Return the [x, y] coordinate for the center point of the cell that contains the specified text.  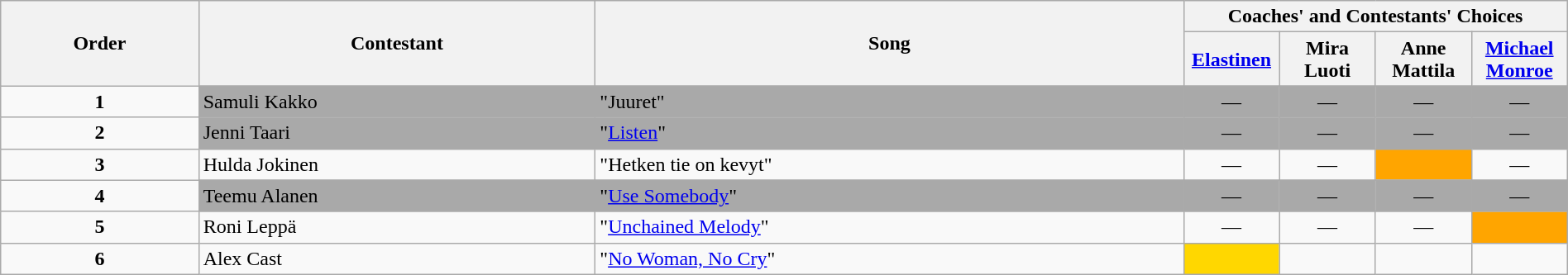
"Listen" [890, 133]
Samuli Kakko [397, 102]
"Use Somebody" [890, 196]
5 [99, 227]
Michael Monroe [1519, 59]
Hulda Jokinen [397, 164]
6 [99, 258]
"Unchained Melody" [890, 227]
Jenni Taari [397, 133]
Roni Leppä [397, 227]
"Juuret" [890, 102]
"No Woman, No Cry" [890, 258]
2 [99, 133]
Teemu Alanen [397, 196]
Coaches' and Contestants' Choices [1375, 17]
Mira Luoti [1327, 59]
Elastinen [1231, 59]
Song [890, 43]
3 [99, 164]
Contestant [397, 43]
1 [99, 102]
Alex Cast [397, 258]
"Hetken tie on kevyt" [890, 164]
Order [99, 43]
Anne Mattila [1423, 59]
4 [99, 196]
